Return the (x, y) coordinate for the center point of the cell that contains the specified text.  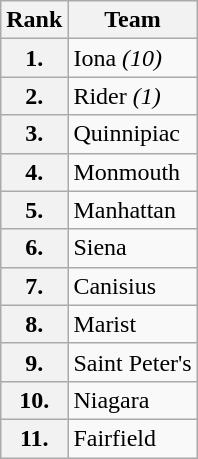
8. (34, 324)
1. (34, 58)
4. (34, 172)
2. (34, 96)
6. (34, 248)
Iona (10) (132, 58)
Rider (1) (132, 96)
7. (34, 286)
Manhattan (132, 210)
Quinnipiac (132, 134)
Fairfield (132, 438)
3. (34, 134)
Saint Peter's (132, 362)
5. (34, 210)
9. (34, 362)
10. (34, 400)
Marist (132, 324)
Canisius (132, 286)
Monmouth (132, 172)
Rank (34, 20)
Niagara (132, 400)
Team (132, 20)
11. (34, 438)
Siena (132, 248)
